Provide the (x, y) coordinate of the cell's center where the given text is located.  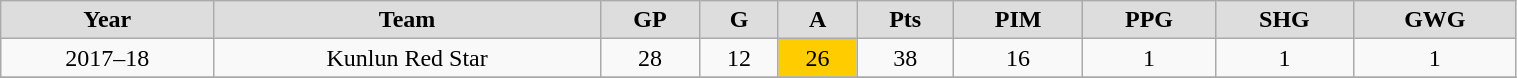
PPG (1149, 20)
2017–18 (108, 58)
A (818, 20)
SHG (1284, 20)
GP (650, 20)
GWG (1435, 20)
Pts (905, 20)
12 (740, 58)
Kunlun Red Star (407, 58)
Team (407, 20)
28 (650, 58)
Year (108, 20)
16 (1018, 58)
G (740, 20)
26 (818, 58)
PIM (1018, 20)
38 (905, 58)
